Search for the cell housing the specified text and yield its [x, y] center coordinate. 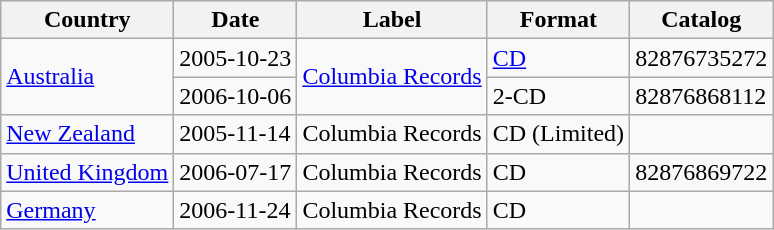
2006-10-06 [236, 96]
New Zealand [88, 134]
82876868112 [702, 96]
2005-11-14 [236, 134]
Country [88, 20]
82876869722 [702, 172]
United Kingdom [88, 172]
2005-10-23 [236, 58]
Australia [88, 77]
2-CD [558, 96]
Catalog [702, 20]
Germany [88, 210]
2006-11-24 [236, 210]
CD (Limited) [558, 134]
Date [236, 20]
2006-07-17 [236, 172]
82876735272 [702, 58]
Label [392, 20]
Format [558, 20]
